For the text-containing cell, return its midpoint in (X, Y) coordinate format. 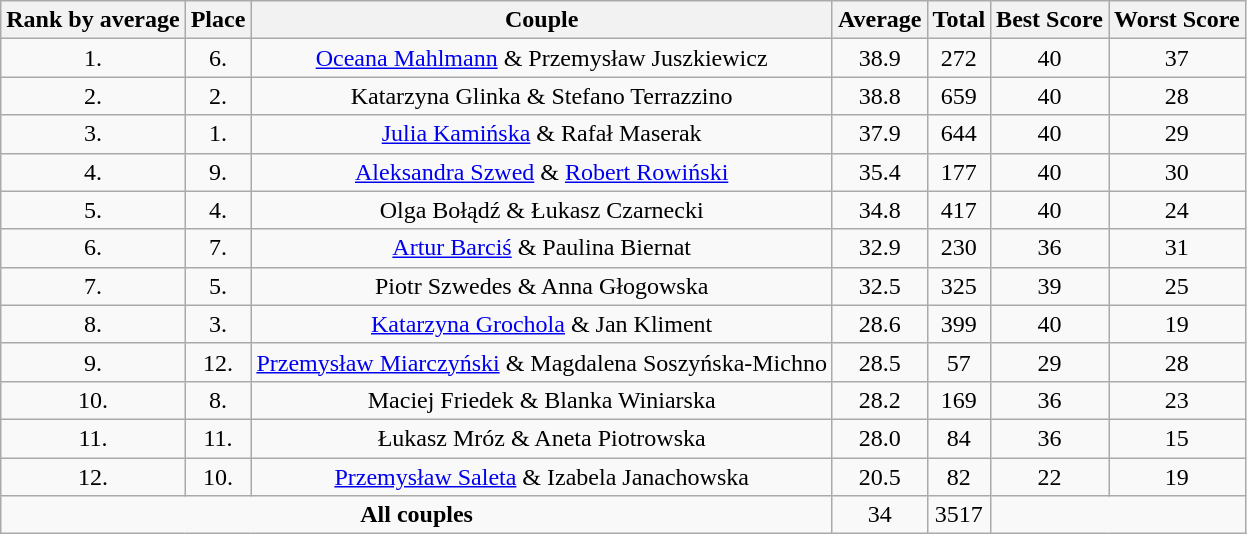
32.5 (880, 286)
28.2 (880, 400)
Best Score (1050, 20)
Rank by average (93, 20)
Przemysław Saleta & Izabela Janachowska (542, 477)
3517 (959, 515)
32.9 (880, 248)
34.8 (880, 210)
Worst Score (1178, 20)
Average (880, 20)
Aleksandra Szwed & Robert Rowiński (542, 172)
Przemysław Miarczyński & Magdalena Soszyńska-Michno (542, 362)
38.8 (880, 96)
28.0 (880, 438)
Łukasz Mróz & Aneta Piotrowska (542, 438)
24 (1178, 210)
Artur Barciś & Paulina Biernat (542, 248)
22 (1050, 477)
30 (1178, 172)
23 (1178, 400)
Piotr Szwedes & Anna Głogowska (542, 286)
399 (959, 324)
177 (959, 172)
28.5 (880, 362)
325 (959, 286)
25 (1178, 286)
Katarzyna Glinka & Stefano Terrazzino (542, 96)
20.5 (880, 477)
272 (959, 58)
644 (959, 134)
417 (959, 210)
34 (880, 515)
169 (959, 400)
230 (959, 248)
Julia Kamińska & Rafał Maserak (542, 134)
659 (959, 96)
Olga Bołądź & Łukasz Czarnecki (542, 210)
38.9 (880, 58)
Maciej Friedek & Blanka Winiarska (542, 400)
31 (1178, 248)
39 (1050, 286)
57 (959, 362)
82 (959, 477)
37 (1178, 58)
Total (959, 20)
Oceana Mahlmann & Przemysław Juszkiewicz (542, 58)
35.4 (880, 172)
84 (959, 438)
37.9 (880, 134)
All couples (417, 515)
15 (1178, 438)
Katarzyna Grochola & Jan Kliment (542, 324)
Place (218, 20)
Couple (542, 20)
28.6 (880, 324)
